For the text-containing cell, return its midpoint in (x, y) coordinate format. 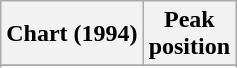
Peak position (189, 34)
Chart (1994) (72, 34)
